Return (x, y) of the center of cell containing provided text 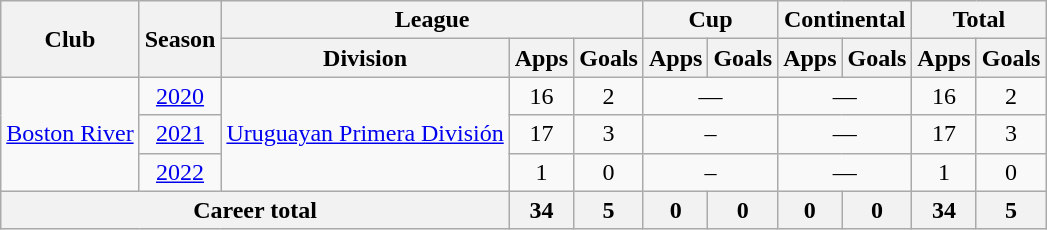
League (432, 20)
Total (979, 20)
Career total (255, 210)
Boston River (70, 134)
Cup (710, 20)
Club (70, 39)
Division (365, 58)
Continental (845, 20)
2021 (180, 134)
Uruguayan Primera División (365, 134)
Season (180, 39)
2020 (180, 96)
2022 (180, 172)
